Find where the given text appears and provide that cell's center as (X, Y) coordinate. 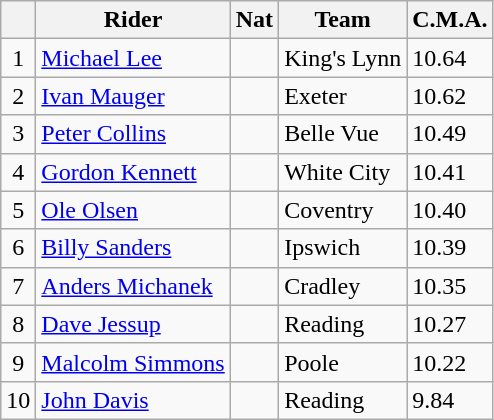
Cradley (343, 286)
9.84 (450, 400)
4 (18, 172)
10.64 (450, 58)
10.22 (450, 362)
Gordon Kennett (133, 172)
Malcolm Simmons (133, 362)
Ipswich (343, 248)
Ivan Mauger (133, 96)
1 (18, 58)
10.49 (450, 134)
6 (18, 248)
10.40 (450, 210)
Ole Olsen (133, 210)
3 (18, 134)
10.41 (450, 172)
Michael Lee (133, 58)
5 (18, 210)
Peter Collins (133, 134)
8 (18, 324)
Dave Jessup (133, 324)
Billy Sanders (133, 248)
C.M.A. (450, 20)
Anders Michanek (133, 286)
Team (343, 20)
10.39 (450, 248)
King's Lynn (343, 58)
Exeter (343, 96)
Poole (343, 362)
7 (18, 286)
Coventry (343, 210)
10.27 (450, 324)
Rider (133, 20)
2 (18, 96)
Belle Vue (343, 134)
9 (18, 362)
Nat (254, 20)
10.62 (450, 96)
White City (343, 172)
John Davis (133, 400)
10 (18, 400)
10.35 (450, 286)
